Extract the [X, Y] coordinate from the center of the cell holding the provided text.  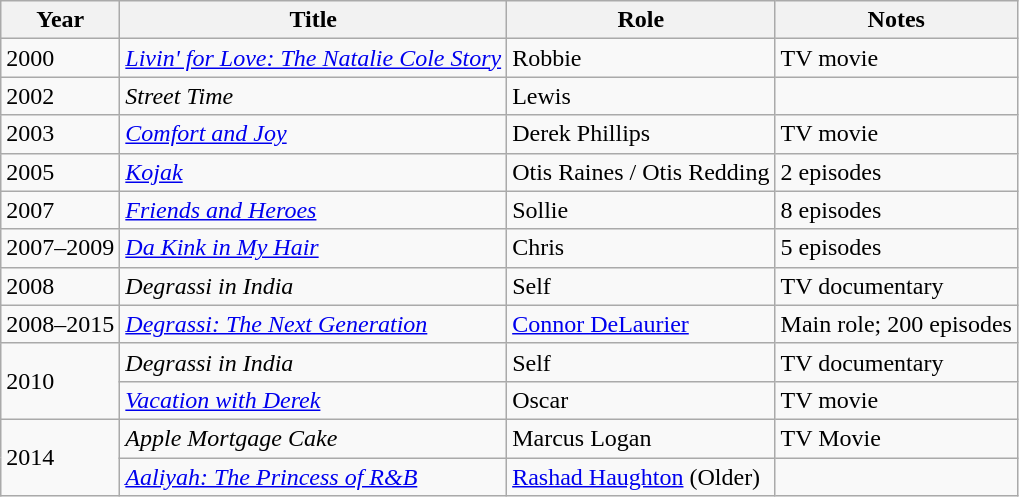
Title [314, 20]
Derek Phillips [641, 134]
Otis Raines / Otis Redding [641, 172]
Sollie [641, 210]
Main role; 200 episodes [896, 324]
2002 [60, 96]
Aaliyah: The Princess of R&B [314, 477]
Connor DeLaurier [641, 324]
2014 [60, 457]
2007–2009 [60, 248]
8 episodes [896, 210]
Kojak [314, 172]
Friends and Heroes [314, 210]
Vacation with Derek [314, 400]
2007 [60, 210]
Year [60, 20]
5 episodes [896, 248]
Degrassi: The Next Generation [314, 324]
Notes [896, 20]
2 episodes [896, 172]
2008 [60, 286]
Oscar [641, 400]
TV Movie [896, 438]
Comfort and Joy [314, 134]
Apple Mortgage Cake [314, 438]
2008–2015 [60, 324]
Da Kink in My Hair [314, 248]
Chris [641, 248]
Lewis [641, 96]
Marcus Logan [641, 438]
Street Time [314, 96]
2003 [60, 134]
2000 [60, 58]
Role [641, 20]
2010 [60, 381]
Livin' for Love: The Natalie Cole Story [314, 58]
Rashad Haughton (Older) [641, 477]
2005 [60, 172]
Robbie [641, 58]
